Find where the given text appears and provide that cell's center as [X, Y] coordinate. 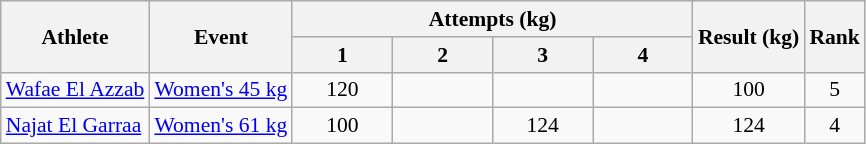
120 [342, 90]
Result (kg) [748, 36]
3 [543, 55]
Rank [834, 36]
Wafae El Azzab [76, 90]
Athlete [76, 36]
5 [834, 90]
2 [442, 55]
Women's 45 kg [220, 90]
1 [342, 55]
Event [220, 36]
Najat El Garraa [76, 126]
Women's 61 kg [220, 126]
Attempts (kg) [492, 19]
